From the cell containing the given text, extract its center point as [x, y] coordinate. 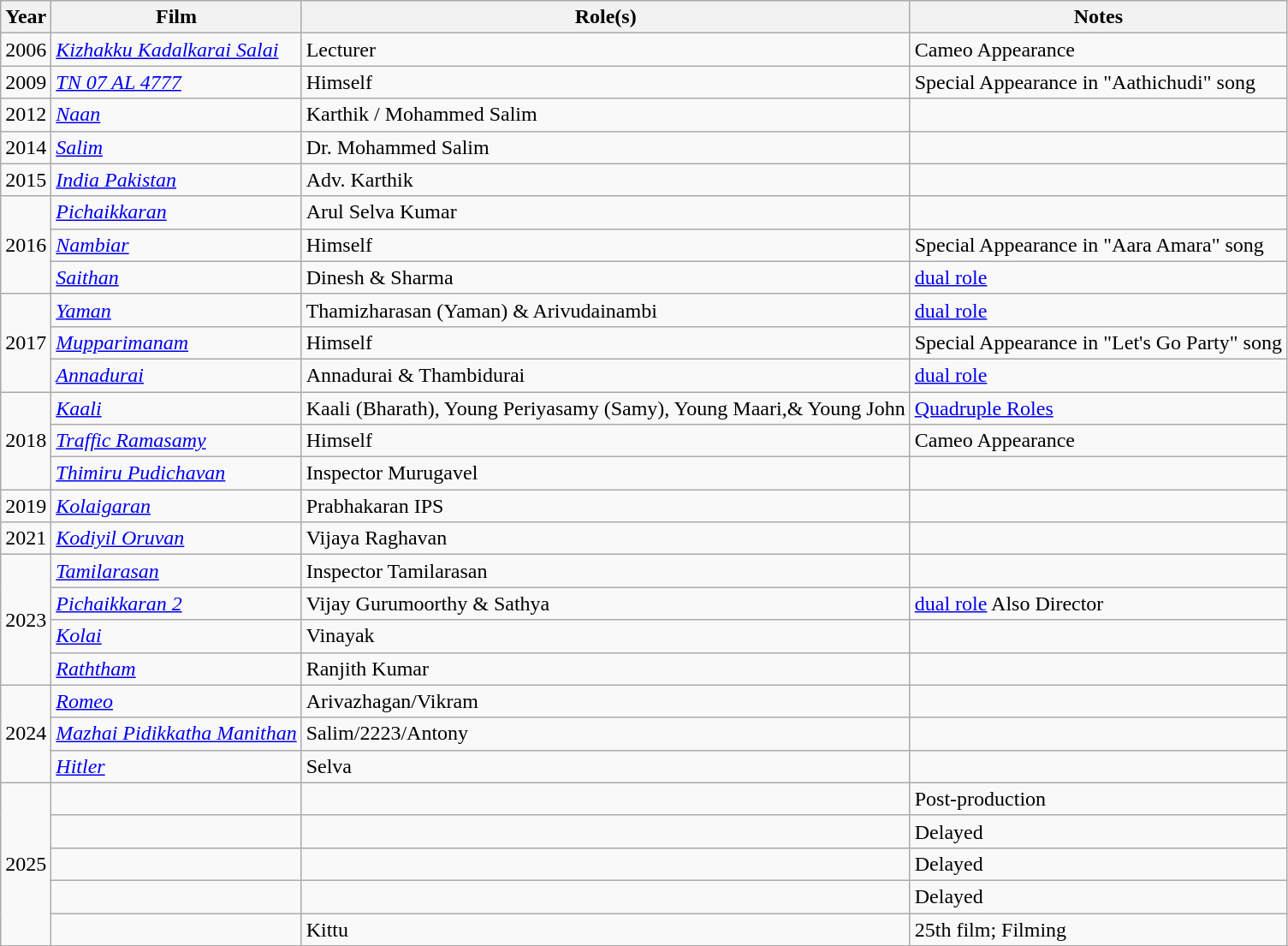
Vijaya Raghavan [606, 538]
Dinesh & Sharma [606, 277]
Dr. Mohammed Salim [606, 147]
25th film; Filming [1098, 929]
Prabhakaran IPS [606, 506]
2018 [26, 441]
Thamizharasan (Yaman) & Arivudainambi [606, 310]
dual role Also Director [1098, 604]
Romeo [176, 701]
Raththam [176, 669]
Saithan [176, 277]
Kolai [176, 636]
2025 [26, 864]
Nambiar [176, 245]
Kizhakku Kadalkarai Salai [176, 50]
Salim [176, 147]
Naan [176, 115]
Arivazhagan/Vikram [606, 701]
Mupparimanam [176, 342]
Special Appearance in "Aara Amara" song [1098, 245]
Kolaigaran [176, 506]
Hitler [176, 766]
Vinayak [606, 636]
Kittu [606, 929]
Post-production [1098, 799]
TN 07 AL 4777 [176, 82]
2012 [26, 115]
Pichaikkaran [176, 212]
Salim/2223/Antony [606, 734]
Vijay Gurumoorthy & Sathya [606, 604]
2021 [26, 538]
Karthik / Mohammed Salim [606, 115]
Notes [1098, 17]
Yaman [176, 310]
Annadurai & Thambidurai [606, 375]
Mazhai Pidikkatha Manithan [176, 734]
2006 [26, 50]
Role(s) [606, 17]
2015 [26, 180]
2014 [26, 147]
Traffic Ramasamy [176, 441]
2016 [26, 245]
Tamilarasan [176, 571]
Special Appearance in "Aathichudi" song [1098, 82]
2024 [26, 734]
India Pakistan [176, 180]
Ranjith Kumar [606, 669]
2023 [26, 620]
Annadurai [176, 375]
Kodiyil Oruvan [176, 538]
Inspector Tamilarasan [606, 571]
2009 [26, 82]
Kaali (Bharath), Young Periyasamy (Samy), Young Maari,& Young John [606, 408]
Quadruple Roles [1098, 408]
Pichaikkaran 2 [176, 604]
Selva [606, 766]
Year [26, 17]
Thimiru Pudichavan [176, 473]
Inspector Murugavel [606, 473]
Kaali [176, 408]
Film [176, 17]
2019 [26, 506]
Lecturer [606, 50]
2017 [26, 342]
Adv. Karthik [606, 180]
Arul Selva Kumar [606, 212]
Special Appearance in "Let's Go Party" song [1098, 342]
